From the cell containing the given text, extract its center point as [x, y] coordinate. 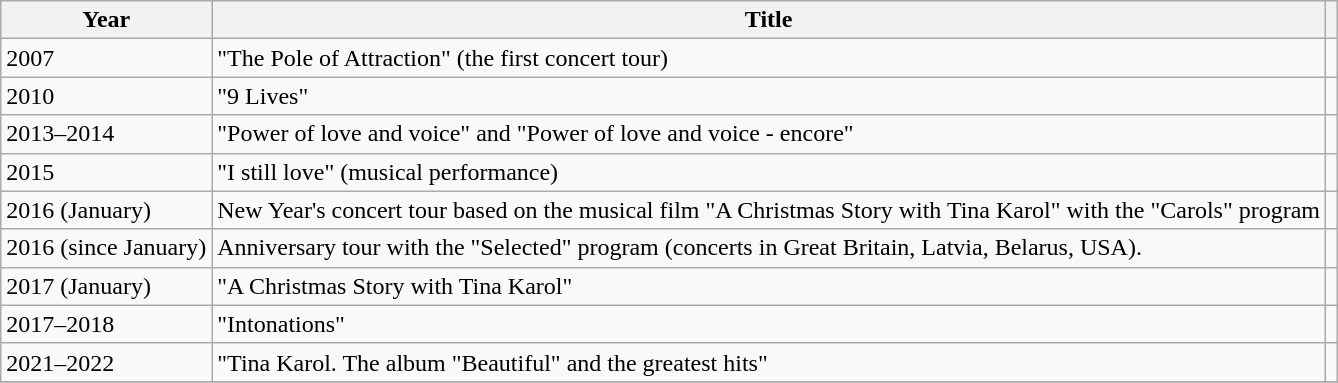
Anniversary tour with the "Selected" program (concerts in Great Britain, Latvia, Belarus, USA). [769, 248]
Year [106, 20]
"Tina Karol. The album "Beautiful" and the greatest hits" [769, 362]
"9 Lives" [769, 96]
2021–2022 [106, 362]
2017–2018 [106, 324]
2016 (since January) [106, 248]
New Year's concert tour based on the musical film "A Christmas Story with Tina Karol" with the "Carols" program [769, 210]
"Power of love and voice" and "Power of love and voice - encore" [769, 134]
"Intonations" [769, 324]
Title [769, 20]
2015 [106, 172]
"A Christmas Story with Tina Karol" [769, 286]
2013–2014 [106, 134]
2016 (January) [106, 210]
"I still love" (musical performance) [769, 172]
"The Pole of Attraction" (the first concert tour) [769, 58]
2010 [106, 96]
2017 (January) [106, 286]
2007 [106, 58]
